Provide the (x, y) coordinate of the cell's center where the given text is located.  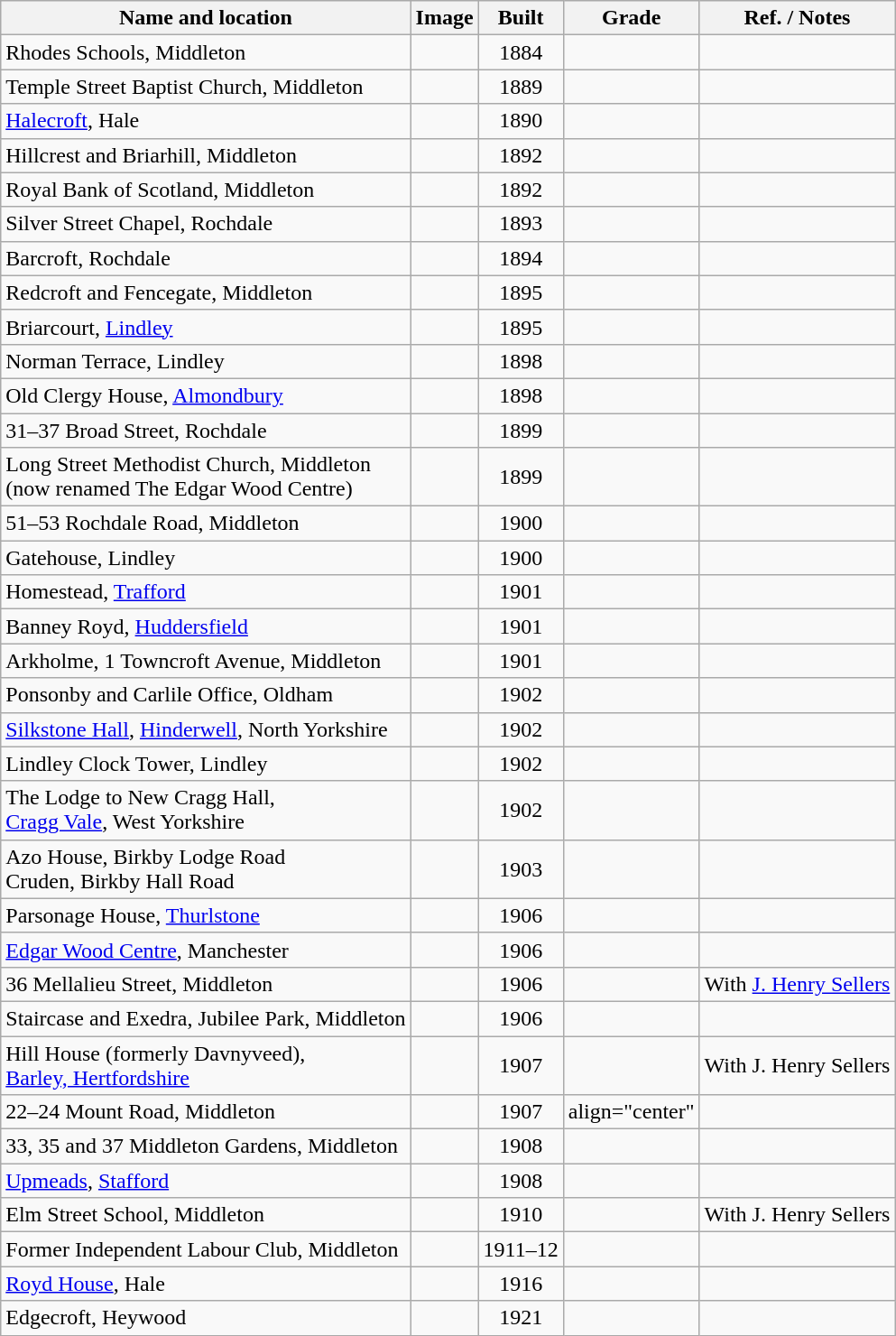
Silkstone Hall, Hinderwell, North Yorkshire (206, 729)
Ref. / Notes (798, 18)
Elm Street School, Middleton (206, 1215)
1890 (521, 121)
1916 (521, 1284)
Hill House (formerly Davnyveed),Barley, Hertfordshire (206, 1065)
Former Independent Labour Club, Middleton (206, 1249)
1894 (521, 258)
Arkholme, 1 Towncroft Avenue, Middleton (206, 661)
33, 35 and 37 Middleton Gardens, Middleton (206, 1146)
1903 (521, 868)
36 Mellalieu Street, Middleton (206, 984)
Grade (632, 18)
Edgecroft, Heywood (206, 1318)
align="center" (632, 1112)
Temple Street Baptist Church, Middleton (206, 87)
51–53 Rochdale Road, Middleton (206, 524)
1910 (521, 1215)
1911–12 (521, 1249)
Azo House, Birkby Lodge RoadCruden, Birkby Hall Road (206, 868)
1921 (521, 1318)
Barcroft, Rochdale (206, 258)
Silver Street Chapel, Rochdale (206, 224)
Edgar Wood Centre, Manchester (206, 950)
Lindley Clock Tower, Lindley (206, 764)
Old Clergy House, Almondbury (206, 395)
Hillcrest and Briarhill, Middleton (206, 155)
Name and location (206, 18)
Royal Bank of Scotland, Middleton (206, 190)
The Lodge to New Cragg Hall,Cragg Vale, West Yorkshire (206, 811)
Ponsonby and Carlile Office, Oldham (206, 695)
Parsonage House, Thurlstone (206, 915)
Built (521, 18)
Halecroft, Hale (206, 121)
Upmeads, Stafford (206, 1181)
Briarcourt, Lindley (206, 327)
Banney Royd, Huddersfield (206, 626)
Image (444, 18)
22–24 Mount Road, Middleton (206, 1112)
Redcroft and Fencegate, Middleton (206, 292)
1889 (521, 87)
Homestead, Trafford (206, 592)
Norman Terrace, Lindley (206, 361)
Long Street Methodist Church, Middleton(now renamed The Edgar Wood Centre) (206, 477)
Staircase and Exedra, Jubilee Park, Middleton (206, 1018)
Gatehouse, Lindley (206, 558)
1893 (521, 224)
31–37 Broad Street, Rochdale (206, 431)
Royd House, Hale (206, 1284)
1884 (521, 52)
Rhodes Schools, Middleton (206, 52)
